Pinpoint the cell where the given text exists, returning its (X, Y) midpoint coordinate. 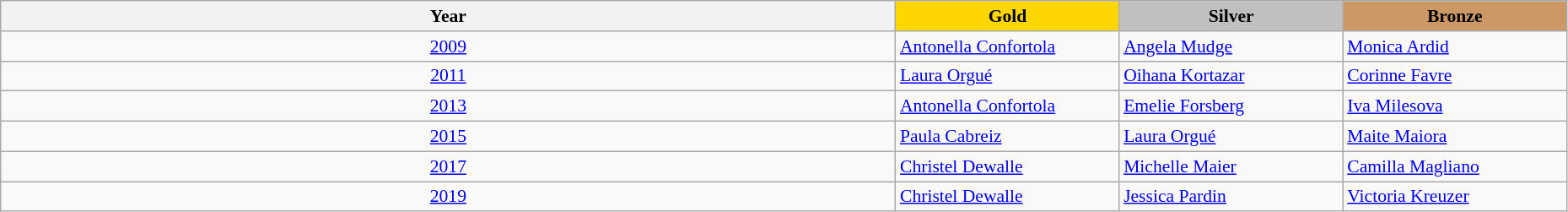
Iva Milesova (1454, 106)
Year (449, 16)
Camilla Magliano (1454, 166)
Jessica Pardin (1231, 197)
Bronze (1454, 16)
Gold (1007, 16)
Silver (1231, 16)
2017 (449, 166)
Oihana Kortazar (1231, 76)
2013 (449, 106)
Paula Cabreiz (1007, 137)
2015 (449, 137)
Monica Ardid (1454, 46)
Corinne Favre (1454, 76)
Maite Maiora (1454, 137)
Michelle Maier (1231, 166)
Victoria Kreuzer (1454, 197)
2019 (449, 197)
Emelie Forsberg (1231, 106)
Angela Mudge (1231, 46)
2011 (449, 76)
2009 (449, 46)
